Provide the (X, Y) coordinate of the cell's center where the given text is located.  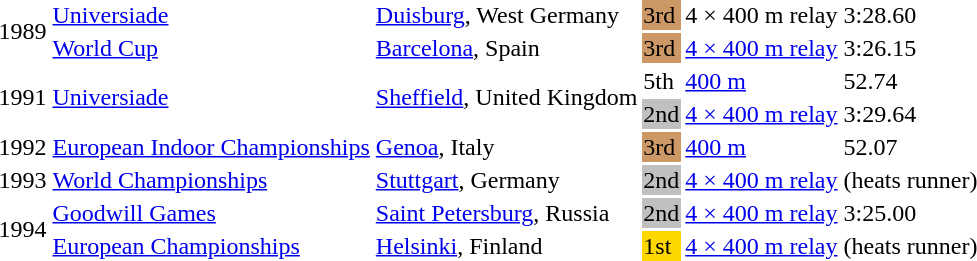
Duisburg, West Germany (506, 15)
1st (662, 246)
Saint Petersburg, Russia (506, 213)
World Cup (211, 48)
World Championships (211, 180)
Goodwill Games (211, 213)
Sheffield, United Kingdom (506, 98)
Helsinki, Finland (506, 246)
European Indoor Championships (211, 147)
European Championships (211, 246)
5th (662, 81)
Barcelona, Spain (506, 48)
Genoa, Italy (506, 147)
Stuttgart, Germany (506, 180)
